Return [x, y] of the center of cell containing provided text 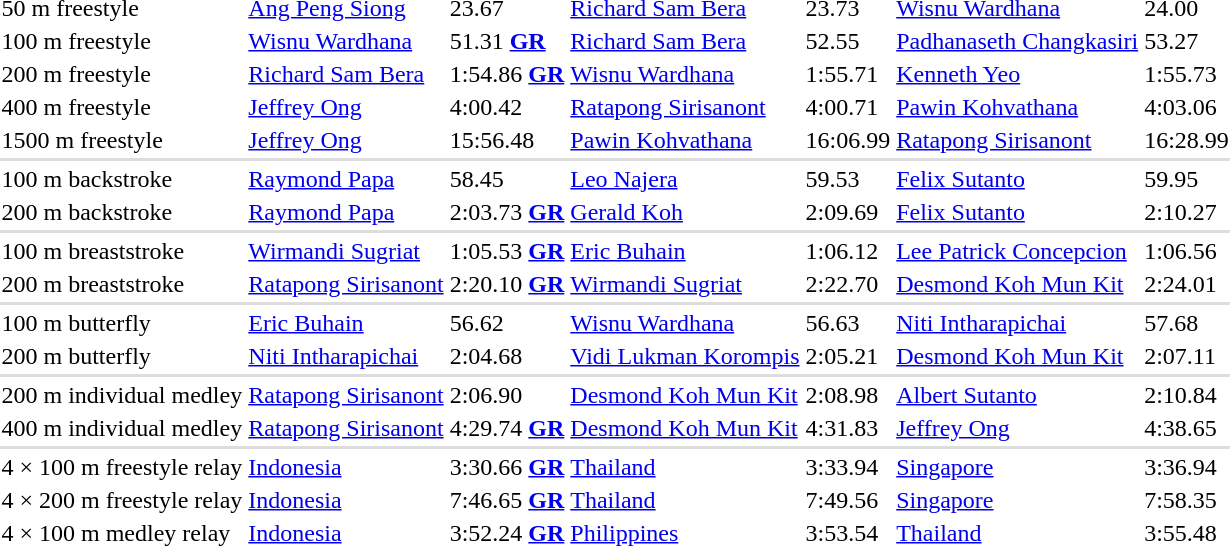
200 m freestyle [122, 74]
100 m breaststroke [122, 251]
1500 m freestyle [122, 140]
1:05.53 GR [507, 251]
400 m individual medley [122, 428]
2:22.70 [848, 284]
4:31.83 [848, 428]
51.31 GR [507, 41]
2:06.90 [507, 395]
Padhanaseth Changkasiri [1018, 41]
200 m backstroke [122, 212]
2:20.10 GR [507, 284]
2:08.98 [848, 395]
Vidi Lukman Korompis [685, 356]
Gerald Koh [685, 212]
4 × 200 m freestyle relay [122, 500]
2:04.68 [507, 356]
4:29.74 GR [507, 428]
2:05.21 [848, 356]
52.55 [848, 41]
200 m butterfly [122, 356]
1:54.86 GR [507, 74]
56.63 [848, 323]
100 m backstroke [122, 179]
Leo Najera [685, 179]
Albert Sutanto [1018, 395]
100 m freestyle [122, 41]
16:06.99 [848, 140]
56.62 [507, 323]
400 m freestyle [122, 107]
15:56.48 [507, 140]
4:00.42 [507, 107]
4:00.71 [848, 107]
3:33.94 [848, 467]
59.53 [848, 179]
2:09.69 [848, 212]
3:30.66 GR [507, 467]
4 × 100 m freestyle relay [122, 467]
200 m individual medley [122, 395]
2:03.73 GR [507, 212]
200 m breaststroke [122, 284]
1:06.12 [848, 251]
100 m butterfly [122, 323]
7:49.56 [848, 500]
Lee Patrick Concepcion [1018, 251]
7:46.65 GR [507, 500]
58.45 [507, 179]
1:55.71 [848, 74]
Kenneth Yeo [1018, 74]
